From the cell containing the given text, extract its center point as [X, Y] coordinate. 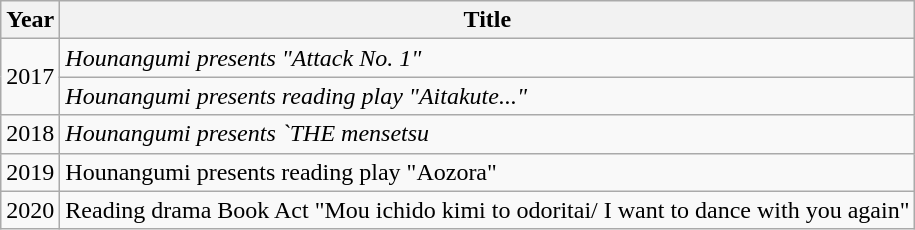
2018 [30, 134]
Title [488, 20]
Hounangumi presents reading play "Aitakute..." [488, 96]
Hounangumi presents `THE mensetsu [488, 134]
2017 [30, 77]
Reading drama Book Act "Mou ichido kimi to odoritai/ I want to dance with you again" [488, 210]
2020 [30, 210]
Year [30, 20]
Hounangumi presents "Attack No. 1" [488, 58]
2019 [30, 172]
Hounangumi presents reading play "Aozora" [488, 172]
